Pinpoint the cell where the given text exists, returning its (x, y) midpoint coordinate. 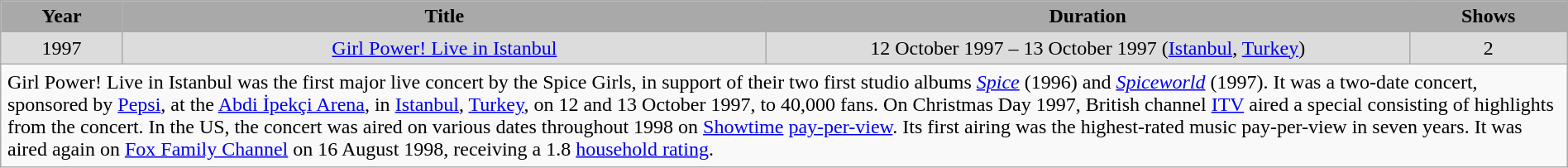
Shows (1489, 17)
Duration (1088, 17)
Title (444, 17)
12 October 1997 – 13 October 1997 (Istanbul, Turkey) (1088, 48)
2 (1489, 48)
Girl Power! Live in Istanbul (444, 48)
1997 (62, 48)
Year (62, 17)
